Pinpoint the cell where the given text exists, returning its (X, Y) midpoint coordinate. 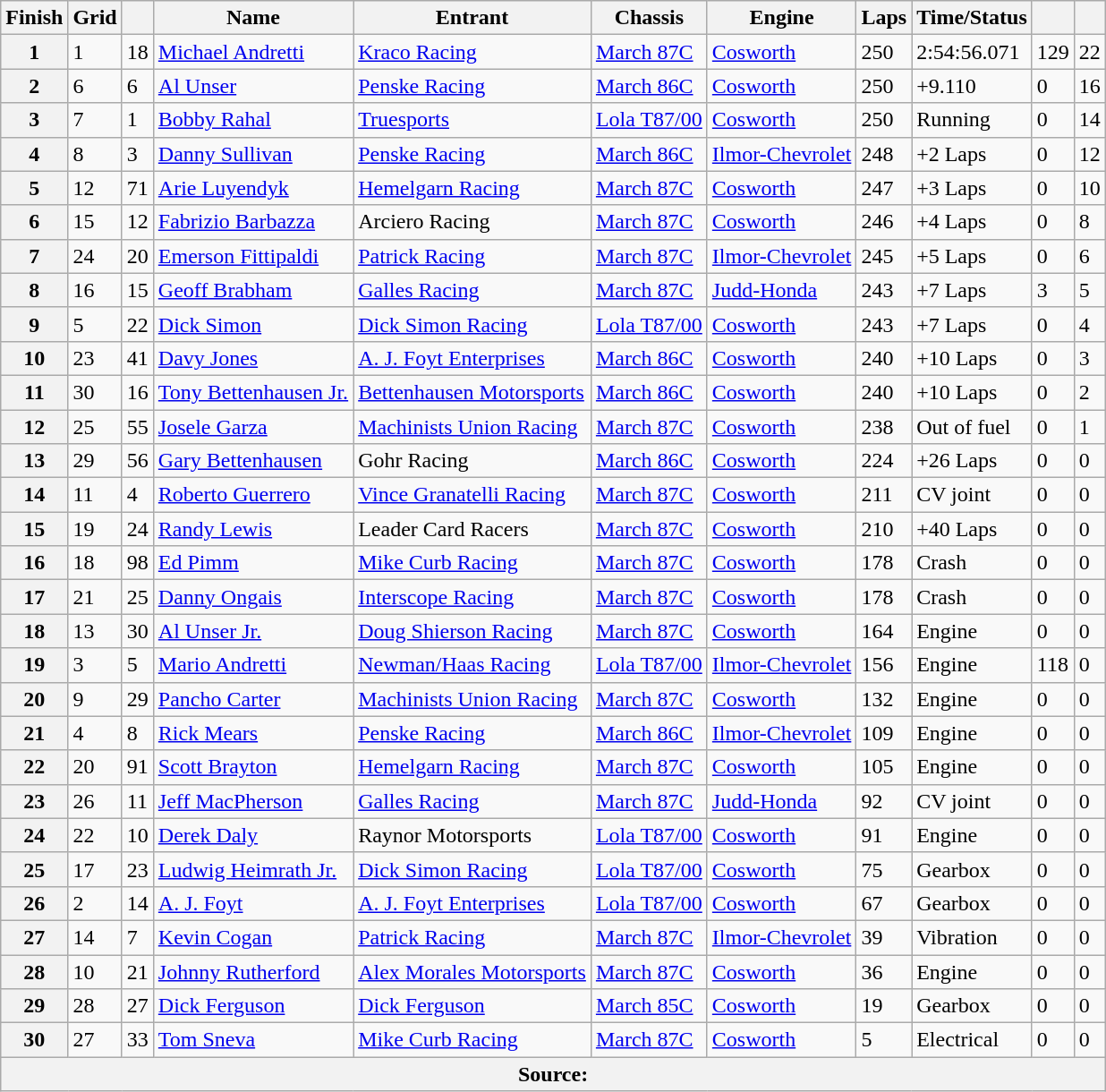
Source: (553, 1074)
2:54:56.071 (972, 52)
Tony Bettenhausen Jr. (252, 392)
Johnny Rutherford (252, 971)
Davy Jones (252, 358)
Grid (95, 18)
+5 Laps (972, 256)
238 (884, 427)
+3 Laps (972, 188)
March 85C (649, 1006)
Emerson Fittipaldi (252, 256)
Danny Ongais (252, 597)
Name (252, 18)
224 (884, 461)
Electrical (972, 1040)
Chassis (649, 18)
+4 Laps (972, 222)
Leader Card Racers (472, 529)
246 (884, 222)
Entrant (472, 18)
Interscope Racing (472, 597)
Danny Sullivan (252, 154)
Rick Mears (252, 733)
Newman/Haas Racing (472, 665)
210 (884, 529)
33 (138, 1040)
109 (884, 733)
Ludwig Heimrath Jr. (252, 869)
247 (884, 188)
118 (1052, 665)
Jeff MacPherson (252, 801)
Running (972, 120)
Dick Simon (252, 324)
Al Unser Jr. (252, 631)
132 (884, 699)
A. J. Foyt (252, 903)
+26 Laps (972, 461)
Bobby Rahal (252, 120)
129 (1052, 52)
+40 Laps (972, 529)
Fabrizio Barbazza (252, 222)
Gohr Racing (472, 461)
39 (884, 937)
75 (884, 869)
Gary Bettenhausen (252, 461)
Vibration (972, 937)
Raynor Motorsports (472, 835)
55 (138, 427)
Mario Andretti (252, 665)
Randy Lewis (252, 529)
105 (884, 767)
Out of fuel (972, 427)
211 (884, 495)
Scott Brayton (252, 767)
Ed Pimm (252, 563)
56 (138, 461)
Arie Luyendyk (252, 188)
Al Unser (252, 86)
Tom Sneva (252, 1040)
92 (884, 801)
+9.110 (972, 86)
41 (138, 358)
71 (138, 188)
Finish (34, 18)
Pancho Carter (252, 699)
248 (884, 154)
Laps (884, 18)
67 (884, 903)
Josele Garza (252, 427)
36 (884, 971)
Alex Morales Motorsports (472, 971)
98 (138, 563)
156 (884, 665)
+2 Laps (972, 154)
245 (884, 256)
Doug Shierson Racing (472, 631)
Time/Status (972, 18)
Derek Daly (252, 835)
Arciero Racing (472, 222)
Bettenhausen Motorsports (472, 392)
Kevin Cogan (252, 937)
Geoff Brabham (252, 290)
Truesports (472, 120)
Vince Granatelli Racing (472, 495)
Kraco Racing (472, 52)
Michael Andretti (252, 52)
Roberto Guerrero (252, 495)
164 (884, 631)
